Detect which cell encompasses the target text, then output its [X, Y] center coordinate. 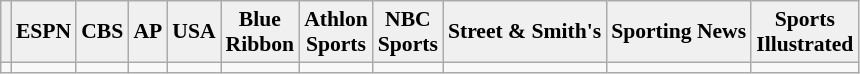
ESPN [44, 32]
BlueRibbon [260, 32]
CBS [102, 32]
USA [194, 32]
AthlonSports [336, 32]
AP [148, 32]
Street & Smith's [524, 32]
SportsIllustrated [804, 32]
NBCSports [408, 32]
Sporting News [678, 32]
